Output the (x, y) coordinate of the center of the cell containing the given text.  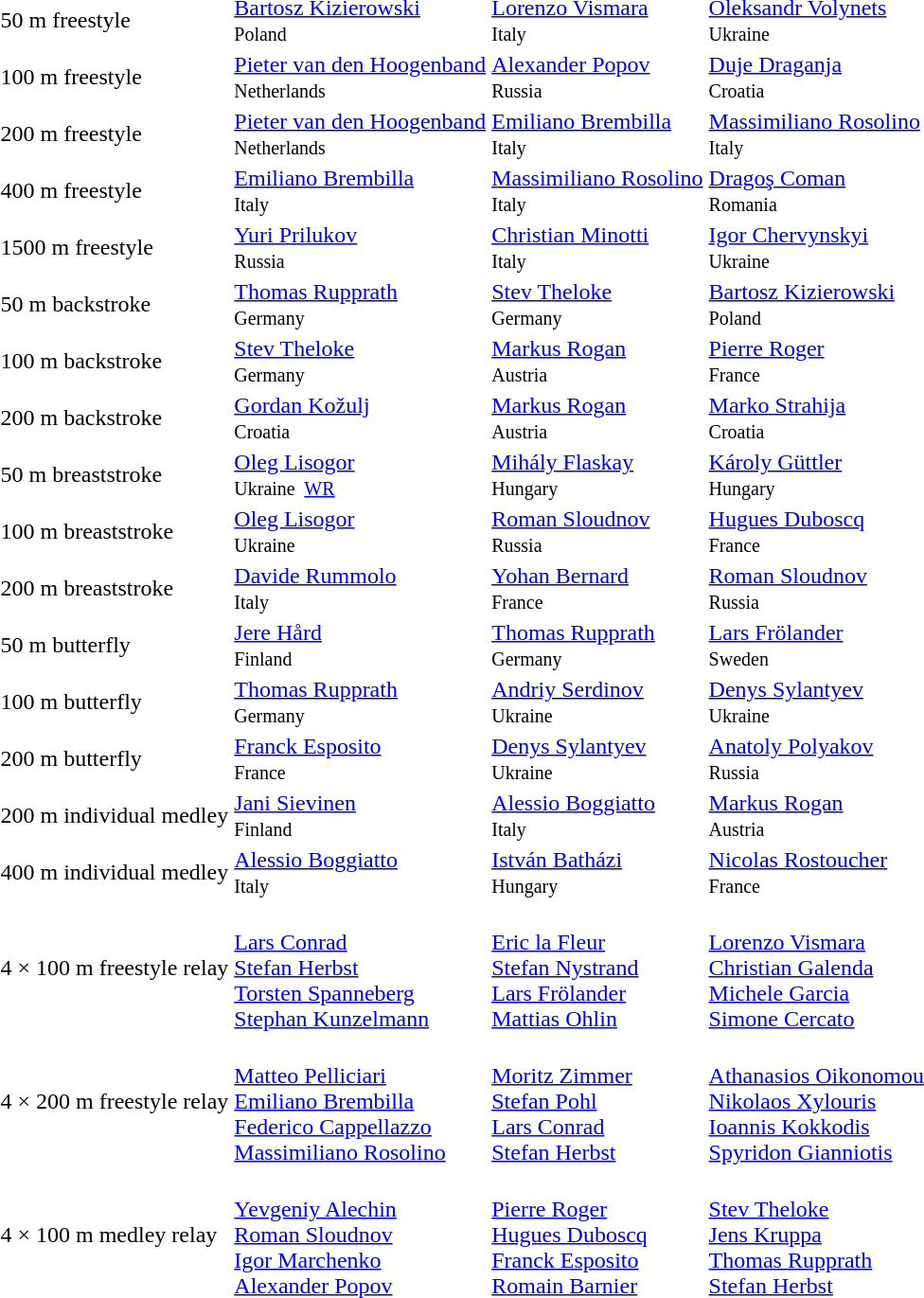
Massimiliano RosolinoItaly (597, 191)
Christian MinottiItaly (597, 248)
Yuri PrilukovRussia (360, 248)
Gordan KožuljCroatia (360, 418)
Mihály FlaskayHungary (597, 475)
Alexander PopovRussia (597, 78)
Moritz Zimmer Stefan Pohl Lars Conrad Stefan Herbst (597, 1101)
Lars Conrad Stefan Herbst Torsten Spanneberg Stephan Kunzelmann (360, 968)
Denys SylantyevUkraine (597, 759)
Roman SloudnovRussia (597, 532)
Eric la Fleur Stefan Nystrand Lars Frölander Mattias Ohlin (597, 968)
Yohan BernardFrance (597, 589)
Franck EspositoFrance (360, 759)
István BatháziHungary (597, 873)
Jani SievinenFinland (360, 816)
Davide RummoloItaly (360, 589)
Oleg LisogorUkraine (360, 532)
Oleg LisogorUkraine WR (360, 475)
Andriy SerdinovUkraine (597, 702)
Jere HårdFinland (360, 646)
Matteo Pelliciari Emiliano Brembilla Federico Cappellazzo Massimiliano Rosolino (360, 1101)
